Identify which cell holds the provided text, then report its [x, y] central coordinate. 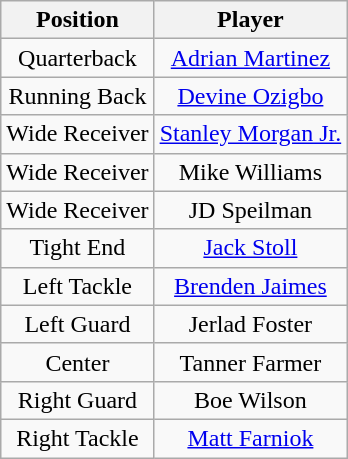
Boe Wilson [250, 400]
Quarterback [78, 58]
Brenden Jaimes [250, 286]
Tight End [78, 248]
Running Back [78, 96]
Right Guard [78, 400]
Jack Stoll [250, 248]
Jerlad Foster [250, 324]
Right Tackle [78, 438]
Tanner Farmer [250, 362]
Left Tackle [78, 286]
Devine Ozigbo [250, 96]
Adrian Martinez [250, 58]
Stanley Morgan Jr. [250, 134]
Player [250, 20]
JD Speilman [250, 210]
Left Guard [78, 324]
Position [78, 20]
Mike Williams [250, 172]
Center [78, 362]
Matt Farniok [250, 438]
